Return [x, y] of the center of cell containing provided text 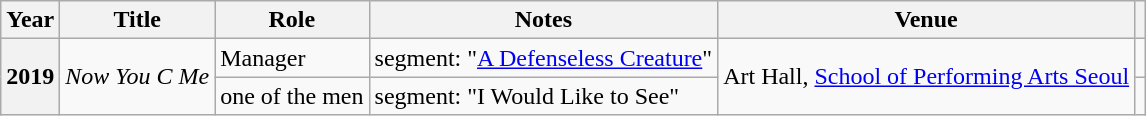
Manager [292, 58]
Year [30, 20]
Art Hall, School of Performing Arts Seoul [926, 77]
2019 [30, 77]
segment: "A Defenseless Creature" [544, 58]
segment: "I Would Like to See" [544, 96]
Notes [544, 20]
Venue [926, 20]
Now You C Me [138, 77]
Role [292, 20]
one of the men [292, 96]
Title [138, 20]
